Determine the [x, y] coordinate at the center of the cell enclosing the given text.  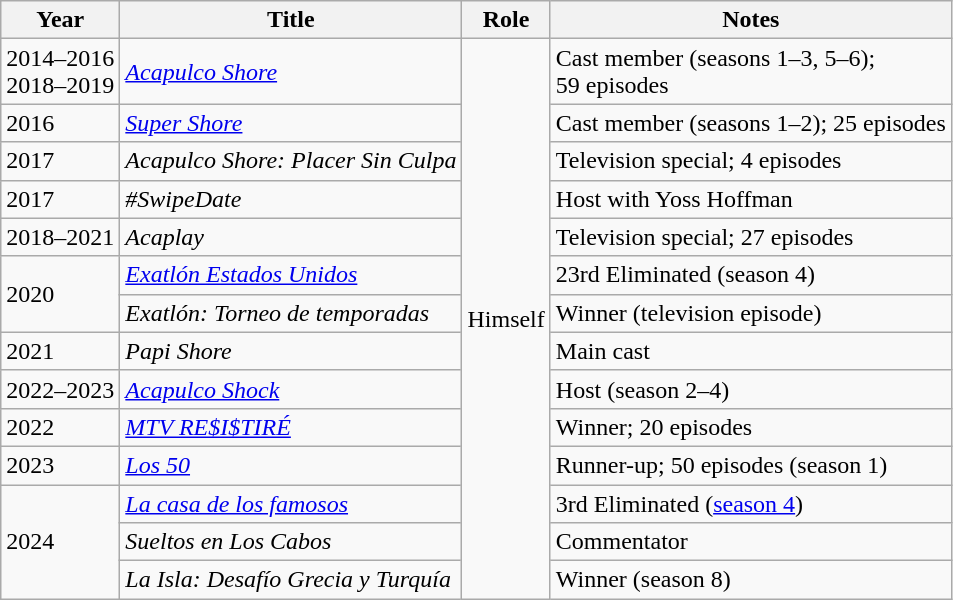
Acapulco Shore [291, 72]
2024 [60, 541]
2014–20162018–2019 [60, 72]
Runner-up; 50 episodes (season 1) [750, 465]
La casa de los famosos [291, 503]
Main cast [750, 351]
Winner (television episode) [750, 313]
MTV RE$I$TIRÉ [291, 427]
Himself [506, 319]
Cast member (seasons 1–3, 5–6);59 episodes [750, 72]
Super Shore [291, 123]
Television special; 27 episodes [750, 237]
Sueltos en Los Cabos [291, 542]
3rd Eliminated (season 4) [750, 503]
2022 [60, 427]
Winner; 20 episodes [750, 427]
2023 [60, 465]
Host (season 2–4) [750, 389]
2022–2023 [60, 389]
Winner (season 8) [750, 580]
Host with Yoss Hoffman [750, 199]
Papi Shore [291, 351]
2020 [60, 294]
#SwipeDate [291, 199]
Acapulco Shore: Placer Sin Culpa [291, 161]
Role [506, 20]
Los 50 [291, 465]
Title [291, 20]
Notes [750, 20]
Acapulco Shock [291, 389]
2021 [60, 351]
Cast member (seasons 1–2); 25 episodes [750, 123]
Exatlón: Torneo de temporadas [291, 313]
Acaplay [291, 237]
Television special; 4 episodes [750, 161]
23rd Eliminated (season 4) [750, 275]
2016 [60, 123]
Exatlón Estados Unidos [291, 275]
La Isla: Desafío Grecia y Turquía [291, 580]
2018–2021 [60, 237]
Commentator [750, 542]
Year [60, 20]
